Determine the (X, Y) coordinate at the center of the cell enclosing the given text.  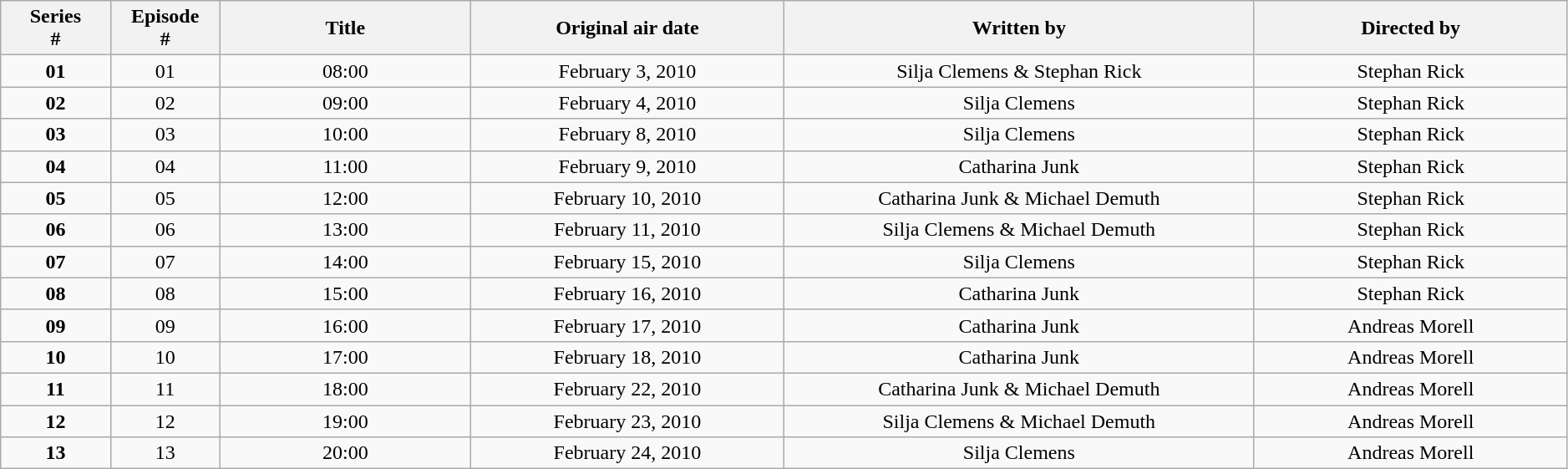
Title (345, 28)
Episode# (165, 28)
February 16, 2010 (627, 293)
10:00 (345, 135)
Directed by (1410, 28)
Series# (55, 28)
08:00 (345, 71)
19:00 (345, 421)
February 22, 2010 (627, 389)
13:00 (345, 230)
Silja Clemens & Stephan Rick (1019, 71)
20:00 (345, 453)
February 10, 2010 (627, 198)
February 4, 2010 (627, 103)
February 8, 2010 (627, 135)
February 15, 2010 (627, 262)
11:00 (345, 166)
February 18, 2010 (627, 357)
February 9, 2010 (627, 166)
12:00 (345, 198)
February 24, 2010 (627, 453)
15:00 (345, 293)
18:00 (345, 389)
17:00 (345, 357)
February 11, 2010 (627, 230)
February 17, 2010 (627, 325)
Written by (1019, 28)
14:00 (345, 262)
16:00 (345, 325)
09:00 (345, 103)
Original air date (627, 28)
February 3, 2010 (627, 71)
February 23, 2010 (627, 421)
